Return [x, y] of the center of cell containing provided text 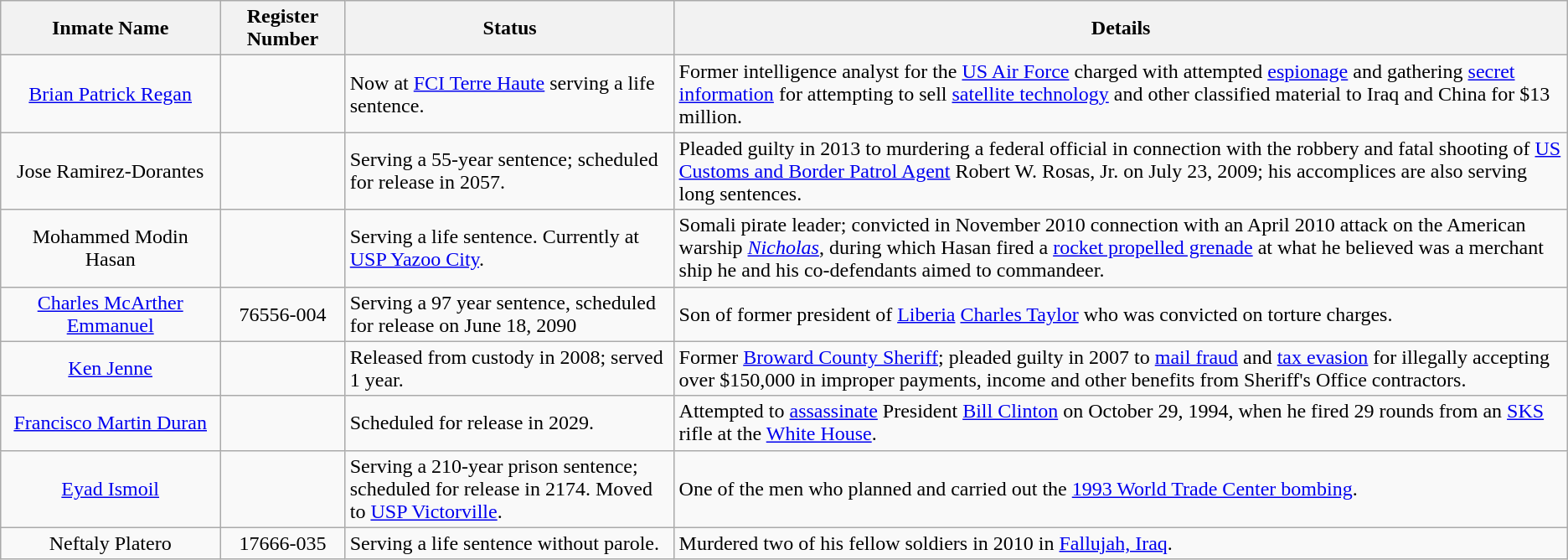
76556-004 [283, 314]
Status [509, 29]
Details [1121, 29]
Serving a 97 year sentence, scheduled for release on June 18, 2090 [509, 314]
Serving a 210-year prison sentence; scheduled for release in 2174. Moved to USP Victorville. [509, 489]
17666-035 [283, 543]
Eyad Ismoil [111, 489]
One of the men who planned and carried out the 1993 World Trade Center bombing. [1121, 489]
Released from custody in 2008; served 1 year. [509, 369]
Mohammed Modin Hasan [111, 248]
Serving a 55-year sentence; scheduled for release in 2057. [509, 171]
Register Number [283, 29]
Now at FCI Terre Haute serving a life sentence. [509, 94]
Serving a life sentence. Currently at USP Yazoo City. [509, 248]
Neftaly Platero [111, 543]
Inmate Name [111, 29]
Serving a life sentence without parole. [509, 543]
Charles McArther Emmanuel [111, 314]
Attempted to assassinate President Bill Clinton on October 29, 1994, when he fired 29 rounds from an SKS rifle at the White House. [1121, 423]
Jose Ramirez-Dorantes [111, 171]
Murdered two of his fellow soldiers in 2010 in Fallujah, Iraq. [1121, 543]
Brian Patrick Regan [111, 94]
Francisco Martin Duran [111, 423]
Ken Jenne [111, 369]
Son of former president of Liberia Charles Taylor who was convicted on torture charges. [1121, 314]
Scheduled for release in 2029. [509, 423]
